Provide the [X, Y] coordinate of the cell's center where the given text is located.  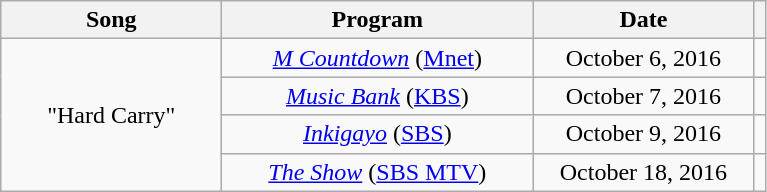
"Hard Carry" [112, 115]
October 9, 2016 [644, 134]
October 6, 2016 [644, 58]
October 7, 2016 [644, 96]
October 18, 2016 [644, 172]
M Countdown (Mnet) [378, 58]
Program [378, 20]
Music Bank (KBS) [378, 96]
Song [112, 20]
The Show (SBS MTV) [378, 172]
Date [644, 20]
Inkigayo (SBS) [378, 134]
